Extract the [x, y] coordinate from the center of the cell holding the provided text.  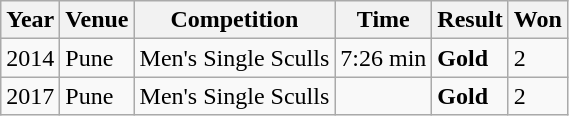
Result [470, 20]
Venue [97, 20]
Time [384, 20]
Won [538, 20]
2014 [30, 58]
2017 [30, 96]
Year [30, 20]
7:26 min [384, 58]
Competition [234, 20]
